For the text-containing cell, return its midpoint in [X, Y] coordinate format. 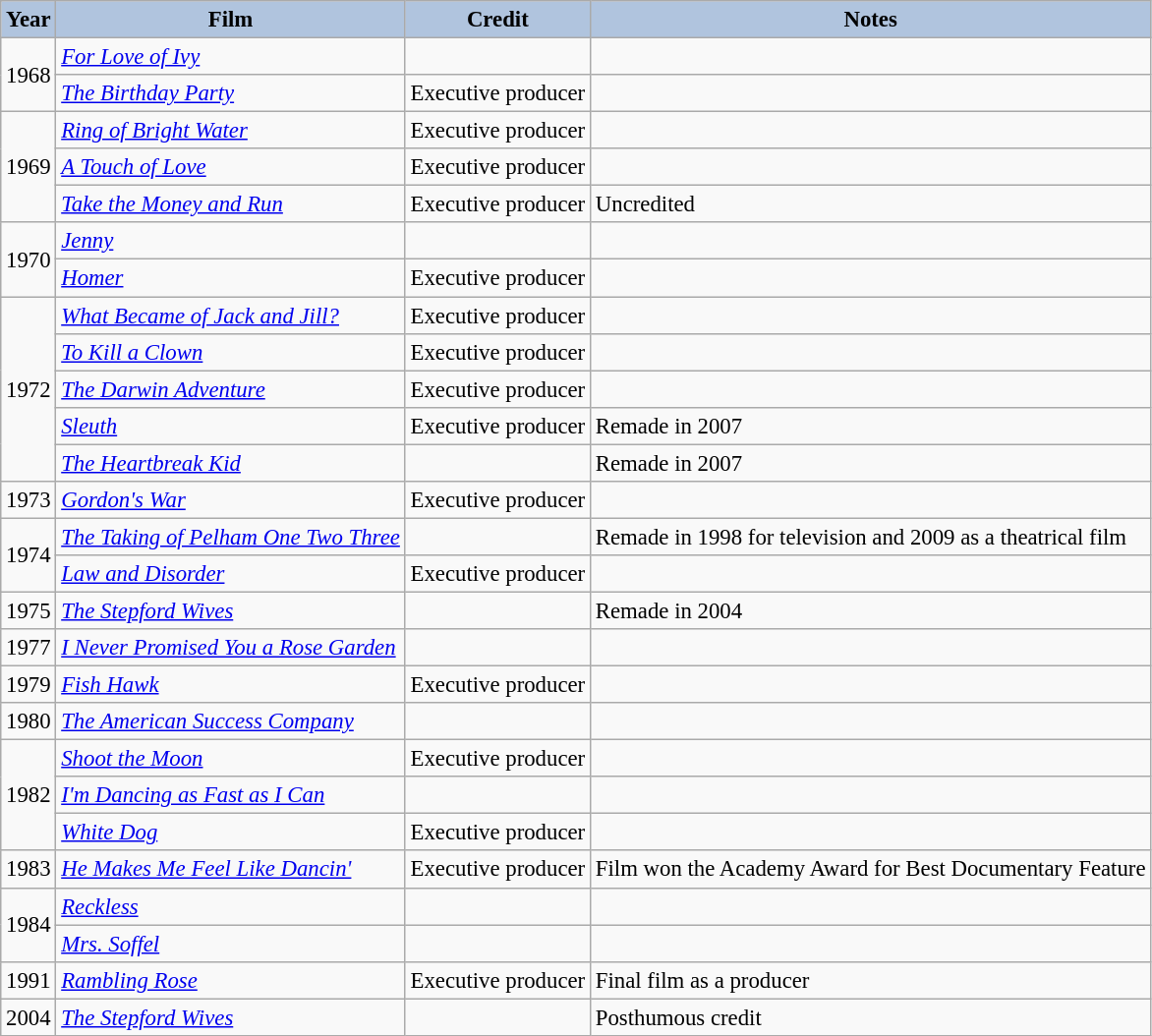
1982 [29, 796]
1977 [29, 648]
Notes [871, 20]
A Touch of Love [230, 167]
Shoot the Moon [230, 759]
Posthumous credit [871, 1017]
Uncredited [871, 204]
White Dog [230, 833]
1973 [29, 500]
1975 [29, 610]
1969 [29, 167]
Rambling Rose [230, 980]
1980 [29, 721]
1968 [29, 75]
Take the Money and Run [230, 204]
He Makes Me Feel Like Dancin' [230, 870]
Mrs. Soffel [230, 944]
Remade in 2004 [871, 610]
Reckless [230, 906]
The Birthday Party [230, 93]
The Heartbreak Kid [230, 463]
Film won the Academy Award for Best Documentary Feature [871, 870]
Sleuth [230, 426]
Fish Hawk [230, 685]
1991 [29, 980]
1984 [29, 924]
1970 [29, 259]
1979 [29, 685]
Credit [497, 20]
Final film as a producer [871, 980]
The American Success Company [230, 721]
Remade in 1998 for television and 2009 as a theatrical film [871, 537]
Ring of Bright Water [230, 131]
The Taking of Pelham One Two Three [230, 537]
2004 [29, 1017]
For Love of Ivy [230, 57]
1972 [29, 389]
I Never Promised You a Rose Garden [230, 648]
Homer [230, 278]
The Darwin Adventure [230, 389]
Law and Disorder [230, 574]
1983 [29, 870]
To Kill a Clown [230, 352]
I'm Dancing as Fast as I Can [230, 795]
Gordon's War [230, 500]
Jenny [230, 241]
1974 [29, 554]
Year [29, 20]
Film [230, 20]
What Became of Jack and Jill? [230, 316]
